Detect which cell encompasses the target text, then output its (X, Y) center coordinate. 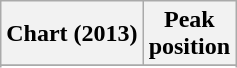
Chart (2013) (72, 34)
Peakposition (189, 34)
